Extract the (x, y) coordinate from the center of the cell holding the provided text.  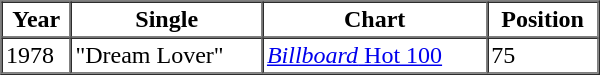
1978 (36, 56)
Year (36, 20)
"Dream Lover" (167, 56)
Billboard Hot 100 (374, 56)
Single (167, 20)
Position (543, 20)
Chart (374, 20)
75 (543, 56)
